From the cell containing the given text, extract its center point as (X, Y) coordinate. 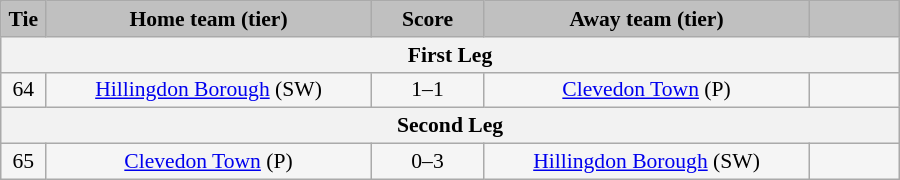
Tie (24, 19)
Away team (tier) (647, 19)
0–3 (427, 162)
Second Leg (450, 126)
64 (24, 90)
1–1 (427, 90)
First Leg (450, 55)
Home team (tier) (209, 19)
Score (427, 19)
65 (24, 162)
